Provide the [X, Y] coordinate of the cell's center where the given text is located.  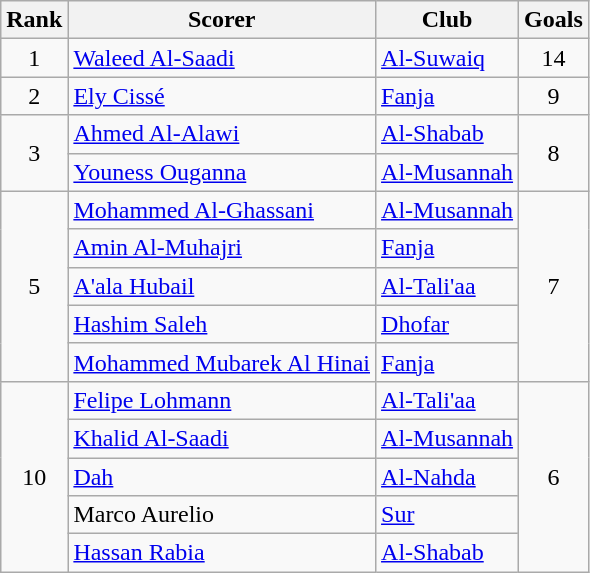
Amin Al-Muhajri [222, 248]
Al-Nahda [448, 477]
Waleed Al-Saadi [222, 58]
Felipe Lohmann [222, 400]
6 [554, 476]
Khalid Al-Saadi [222, 438]
Dah [222, 477]
Mohammed Al-Ghassani [222, 210]
Ely Cissé [222, 96]
2 [34, 96]
Hassan Rabia [222, 553]
Sur [448, 515]
Scorer [222, 20]
Dhofar [448, 324]
Rank [34, 20]
Goals [554, 20]
9 [554, 96]
Al-Suwaiq [448, 58]
1 [34, 58]
Mohammed Mubarek Al Hinai [222, 362]
Club [448, 20]
7 [554, 286]
A'ala Hubail [222, 286]
Marco Aurelio [222, 515]
10 [34, 476]
5 [34, 286]
Youness Ouganna [222, 172]
3 [34, 153]
Ahmed Al-Alawi [222, 134]
8 [554, 153]
Hashim Saleh [222, 324]
14 [554, 58]
